From the cell containing the given text, extract its center point as [X, Y] coordinate. 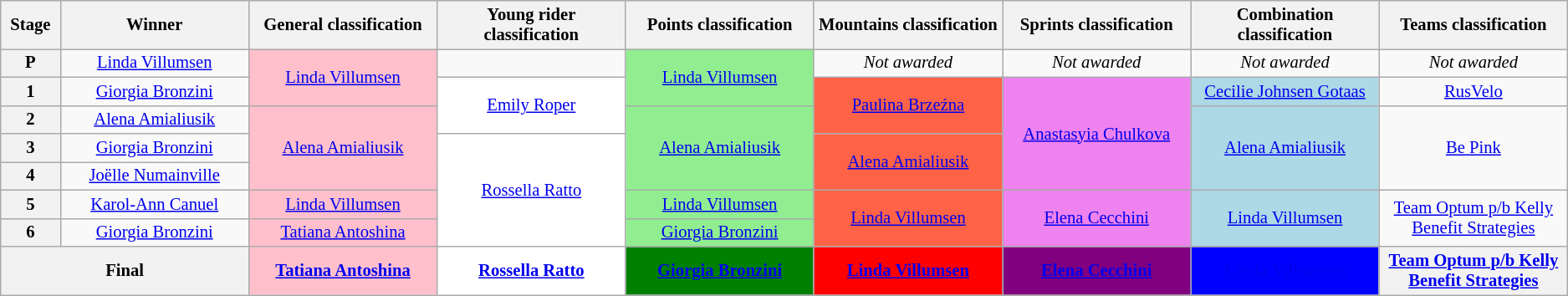
Sprints classification [1097, 24]
2 [30, 120]
RusVelo [1474, 91]
P [30, 63]
Points classification [719, 24]
Teams classification [1474, 24]
3 [30, 148]
6 [30, 232]
Winner [154, 24]
Karol-Ann Canuel [154, 204]
Final [125, 270]
5 [30, 204]
Joëlle Numainville [154, 176]
Stage [30, 24]
General classification [343, 24]
Anastasyia Chulkova [1097, 134]
Paulina Brzeźna [908, 105]
Cecilie Johnsen Gotaas [1285, 91]
1 [30, 91]
4 [30, 176]
Combination classification [1285, 24]
Mountains classification [908, 24]
Be Pink [1474, 147]
Emily Roper [532, 105]
Young rider classification [532, 24]
